Search for the cell housing the specified text and yield its [x, y] center coordinate. 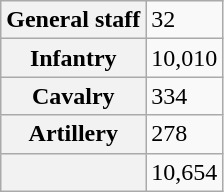
Cavalry [74, 96]
32 [184, 20]
Infantry [74, 58]
10,654 [184, 172]
278 [184, 134]
334 [184, 96]
General staff [74, 20]
Artillery [74, 134]
10,010 [184, 58]
